Scan for the cell matching the given text and deliver its (x, y) coordinate at center. 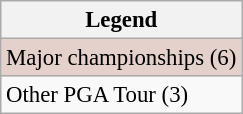
Major championships (6) (122, 58)
Legend (122, 20)
Other PGA Tour (3) (122, 95)
